For the text-containing cell, return its midpoint in [X, Y] coordinate format. 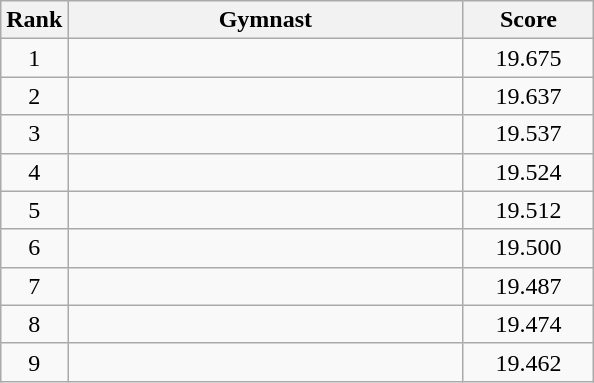
Gymnast [266, 20]
19.462 [528, 362]
7 [34, 286]
6 [34, 248]
19.637 [528, 96]
5 [34, 210]
9 [34, 362]
1 [34, 58]
19.512 [528, 210]
19.500 [528, 248]
3 [34, 134]
2 [34, 96]
19.474 [528, 324]
Score [528, 20]
19.537 [528, 134]
4 [34, 172]
Rank [34, 20]
8 [34, 324]
19.675 [528, 58]
19.487 [528, 286]
19.524 [528, 172]
